Output the (X, Y) coordinate of the center of the cell containing the given text.  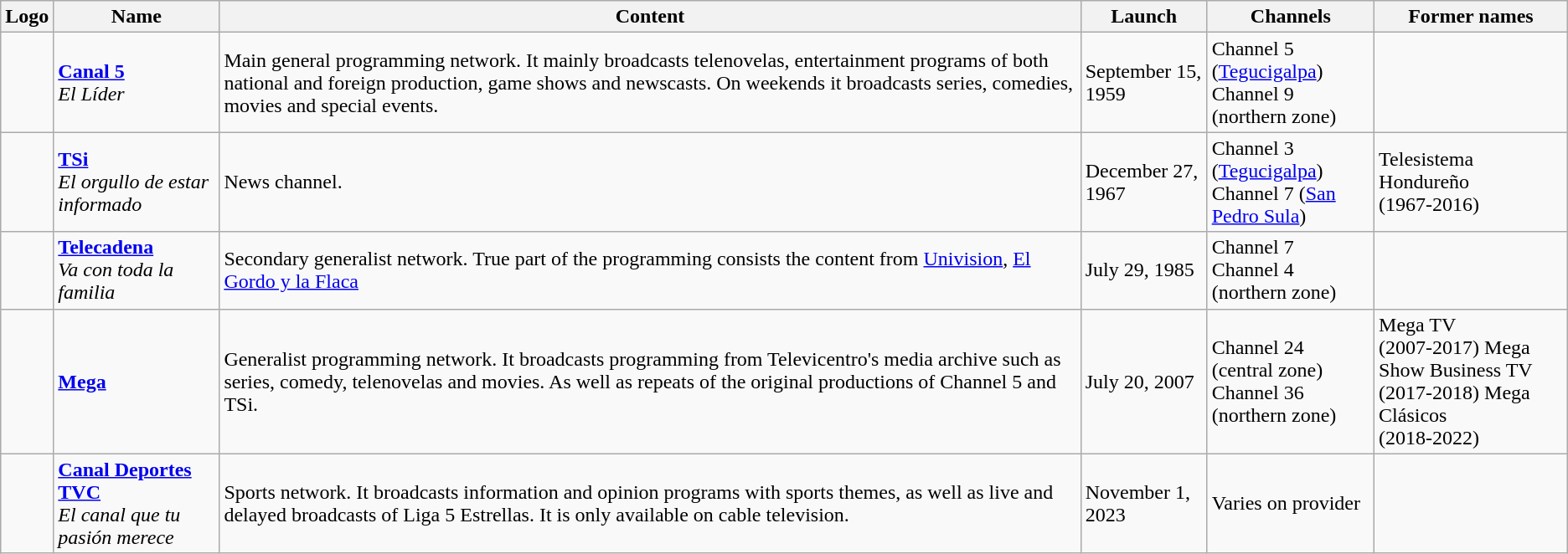
Content (650, 17)
November 1, 2023 (1144, 504)
News channel. (650, 182)
Logo (27, 17)
Mega (137, 382)
Channel 24 (central zone)Channel 36 (northern zone) (1290, 382)
December 27, 1967 (1144, 182)
TSiEl orgullo de estar informado (137, 182)
September 15, 1959 (1144, 82)
Mega TV(2007-2017) Mega Show Business TV(2017-2018) Mega Clásicos(2018-2022) (1471, 382)
Launch (1144, 17)
Telesistema Hondureño(1967-2016) (1471, 182)
Canal 5El Líder (137, 82)
Channel 7Channel 4 (northern zone) (1290, 270)
Varies on provider (1290, 504)
Channel 5 (Tegucigalpa)Channel 9 (northern zone) (1290, 82)
Secondary generalist network. True part of the programming consists the content from Univision, El Gordo y la Flaca (650, 270)
July 20, 2007 (1144, 382)
Channel 3 (Tegucigalpa)Channel 7 (San Pedro Sula) (1290, 182)
TelecadenaVa con toda la familia (137, 270)
Name (137, 17)
July 29, 1985 (1144, 270)
Former names (1471, 17)
Canal Deportes TVCEl canal que tu pasión merece (137, 504)
Channels (1290, 17)
